Search for the cell housing the specified text and yield its [X, Y] center coordinate. 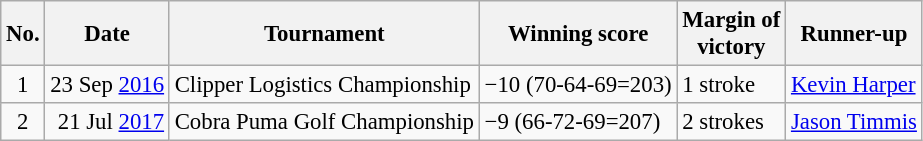
2 strokes [732, 122]
−9 (66-72-69=207) [578, 122]
−10 (70-64-69=203) [578, 85]
Date [107, 34]
Margin ofvictory [732, 34]
Winning score [578, 34]
Jason Timmis [854, 122]
Clipper Logistics Championship [324, 85]
Tournament [324, 34]
Cobra Puma Golf Championship [324, 122]
2 [23, 122]
1 [23, 85]
Kevin Harper [854, 85]
Runner-up [854, 34]
No. [23, 34]
1 stroke [732, 85]
23 Sep 2016 [107, 85]
21 Jul 2017 [107, 122]
